Determine the (x, y) coordinate at the center of the cell enclosing the given text.  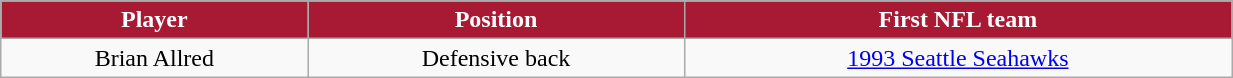
First NFL team (958, 20)
Player (154, 20)
Position (496, 20)
1993 Seattle Seahawks (958, 58)
Brian Allred (154, 58)
Defensive back (496, 58)
